From the cell containing the given text, extract its center point as [x, y] coordinate. 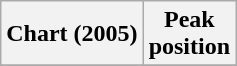
Chart (2005) [72, 34]
Peakposition [189, 34]
